Identify which cell holds the provided text, then report its (X, Y) central coordinate. 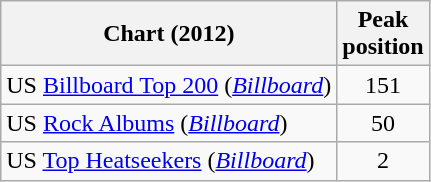
Chart (2012) (169, 34)
US Billboard Top 200 (Billboard) (169, 85)
Peakposition (383, 34)
151 (383, 85)
US Top Heatseekers (Billboard) (169, 161)
50 (383, 123)
US Rock Albums (Billboard) (169, 123)
2 (383, 161)
